Detect which cell encompasses the target text, then output its [x, y] center coordinate. 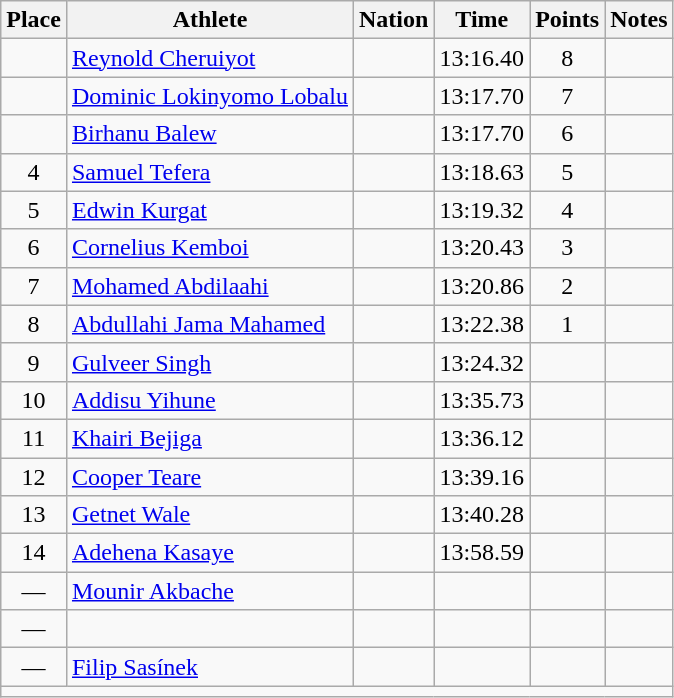
Adehena Kasaye [210, 553]
12 [34, 477]
Abdullahi Jama Mahamed [210, 324]
Mohamed Abdilaahi [210, 286]
2 [568, 286]
13:16.40 [482, 58]
13:39.16 [482, 477]
Athlete [210, 20]
13:35.73 [482, 400]
Place [34, 20]
1 [568, 324]
Khairi Bejiga [210, 438]
13:18.63 [482, 172]
Points [568, 20]
11 [34, 438]
Mounir Akbache [210, 591]
Addisu Yihune [210, 400]
Birhanu Balew [210, 134]
Cooper Teare [210, 477]
Getnet Wale [210, 515]
13:20.43 [482, 248]
13:20.86 [482, 286]
13:40.28 [482, 515]
13:19.32 [482, 210]
Samuel Tefera [210, 172]
14 [34, 553]
Dominic Lokinyomo Lobalu [210, 96]
13 [34, 515]
9 [34, 362]
13:24.32 [482, 362]
Notes [639, 20]
Reynold Cheruiyot [210, 58]
13:22.38 [482, 324]
Cornelius Kemboi [210, 248]
3 [568, 248]
Nation [393, 20]
Edwin Kurgat [210, 210]
10 [34, 400]
13:36.12 [482, 438]
Gulveer Singh [210, 362]
13:58.59 [482, 553]
Filip Sasínek [210, 667]
Time [482, 20]
